Extract the (x, y) coordinate from the center of the cell holding the provided text.  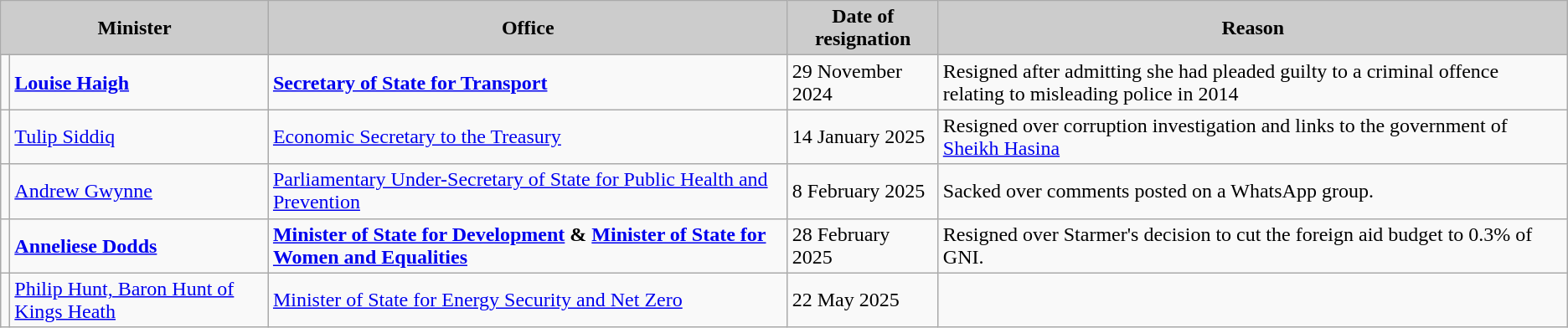
22 May 2025 (863, 300)
Office (528, 28)
Philip Hunt, Baron Hunt of Kings Heath (139, 300)
Tulip Siddiq (139, 137)
8 February 2025 (863, 191)
29 November 2024 (863, 82)
Louise Haigh (139, 82)
Resigned over corruption investigation and links to the government of Sheikh Hasina (1253, 137)
Anneliese Dodds (139, 246)
Secretary of State for Transport (528, 82)
Economic Secretary to the Treasury (528, 137)
14 January 2025 (863, 137)
Date of resignation (863, 28)
Minister of State for Energy Security and Net Zero (528, 300)
Reason (1253, 28)
Sacked over comments posted on a WhatsApp group. (1253, 191)
Andrew Gwynne (139, 191)
Resigned over Starmer's decision to cut the foreign aid budget to 0.3% of GNI. (1253, 246)
Minister of State for Development & Minister of State for Women and Equalities (528, 246)
Parliamentary Under-Secretary of State for Public Health and Prevention (528, 191)
28 February 2025 (863, 246)
Minister (135, 28)
Resigned after admitting she had pleaded guilty to a criminal offence relating to misleading police in 2014 (1253, 82)
